For the text-containing cell, return its midpoint in (X, Y) coordinate format. 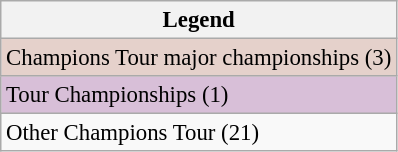
Champions Tour major championships (3) (199, 58)
Legend (199, 20)
Other Champions Tour (21) (199, 133)
Tour Championships (1) (199, 95)
